Pinpoint the cell where the given text exists, returning its [x, y] midpoint coordinate. 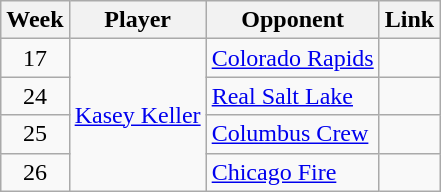
Columbus Crew [292, 134]
Opponent [292, 20]
17 [35, 58]
25 [35, 134]
Chicago Fire [292, 172]
Real Salt Lake [292, 96]
26 [35, 172]
24 [35, 96]
Link [409, 20]
Player [138, 20]
Week [35, 20]
Colorado Rapids [292, 58]
Kasey Keller [138, 115]
